Scan for the cell matching the given text and deliver its [X, Y] coordinate at center. 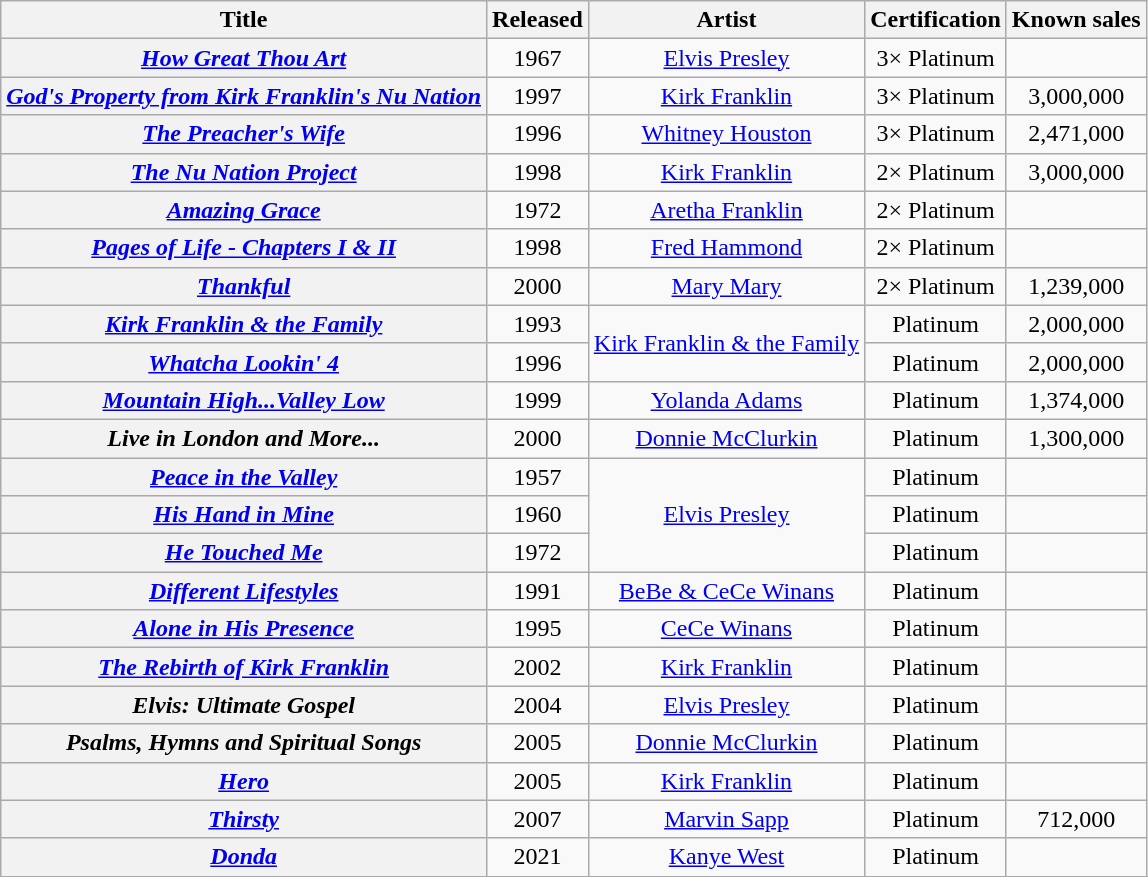
Whatcha Lookin' 4 [244, 362]
1,374,000 [1076, 400]
Aretha Franklin [726, 210]
Mountain High...Valley Low [244, 400]
The Rebirth of Kirk Franklin [244, 667]
Live in London and More... [244, 438]
712,000 [1076, 819]
Artist [726, 20]
BeBe & CeCe Winans [726, 591]
Fred Hammond [726, 248]
How Great Thou Art [244, 58]
He Touched Me [244, 553]
The Preacher's Wife [244, 134]
Donda [244, 857]
1995 [538, 629]
1967 [538, 58]
Known sales [1076, 20]
Whitney Houston [726, 134]
2021 [538, 857]
His Hand in Mine [244, 515]
Kanye West [726, 857]
1993 [538, 324]
1,300,000 [1076, 438]
Elvis: Ultimate Gospel [244, 705]
1960 [538, 515]
2004 [538, 705]
Released [538, 20]
1999 [538, 400]
Psalms, Hymns and Spiritual Songs [244, 743]
1957 [538, 477]
Marvin Sapp [726, 819]
Hero [244, 781]
Alone in His Presence [244, 629]
Mary Mary [726, 286]
1997 [538, 96]
1991 [538, 591]
Peace in the Valley [244, 477]
God's Property from Kirk Franklin's Nu Nation [244, 96]
Yolanda Adams [726, 400]
Different Lifestyles [244, 591]
2,471,000 [1076, 134]
Certification [936, 20]
2002 [538, 667]
1,239,000 [1076, 286]
Pages of Life - Chapters I & II [244, 248]
Thankful [244, 286]
The Nu Nation Project [244, 172]
Title [244, 20]
2007 [538, 819]
Thirsty [244, 819]
Amazing Grace [244, 210]
CeCe Winans [726, 629]
